Return [X, Y] of the center of cell containing provided text 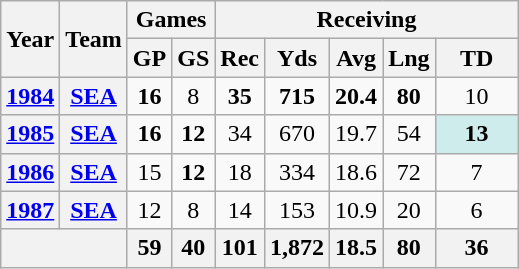
1987 [30, 210]
10.9 [356, 210]
6 [476, 210]
Avg [356, 58]
Yds [298, 58]
TD [476, 58]
20.4 [356, 96]
40 [194, 248]
72 [409, 172]
1984 [30, 96]
18.5 [356, 248]
670 [298, 134]
34 [240, 134]
35 [240, 96]
GS [194, 58]
36 [476, 248]
Rec [240, 58]
Receiving [366, 20]
10 [476, 96]
334 [298, 172]
18 [240, 172]
Lng [409, 58]
Year [30, 39]
59 [149, 248]
19.7 [356, 134]
13 [476, 134]
1985 [30, 134]
20 [409, 210]
Team [94, 39]
Games [170, 20]
15 [149, 172]
153 [298, 210]
GP [149, 58]
14 [240, 210]
715 [298, 96]
1,872 [298, 248]
7 [476, 172]
101 [240, 248]
54 [409, 134]
18.6 [356, 172]
1986 [30, 172]
